Extract the [X, Y] coordinate from the center of the cell holding the provided text.  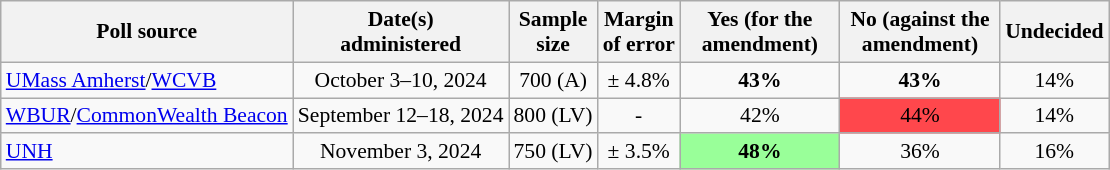
800 (LV) [552, 116]
750 (LV) [552, 152]
Undecided [1054, 32]
No (against the amendment) [920, 32]
36% [920, 152]
October 3–10, 2024 [401, 80]
± 3.5% [639, 152]
Poll source [147, 32]
- [639, 116]
48% [760, 152]
Yes (for the amendment) [760, 32]
42% [760, 116]
Date(s)administered [401, 32]
44% [920, 116]
September 12–18, 2024 [401, 116]
UNH [147, 152]
Samplesize [552, 32]
700 (A) [552, 80]
November 3, 2024 [401, 152]
Marginof error [639, 32]
UMass Amherst/WCVB [147, 80]
± 4.8% [639, 80]
WBUR/CommonWealth Beacon [147, 116]
16% [1054, 152]
